Locate the cell with the specified text and output its (X, Y) center coordinate. 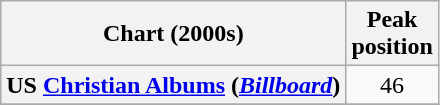
US Christian Albums (Billboard) (174, 85)
Chart (2000s) (174, 34)
46 (392, 85)
Peakposition (392, 34)
